Detect which cell encompasses the target text, then output its (X, Y) center coordinate. 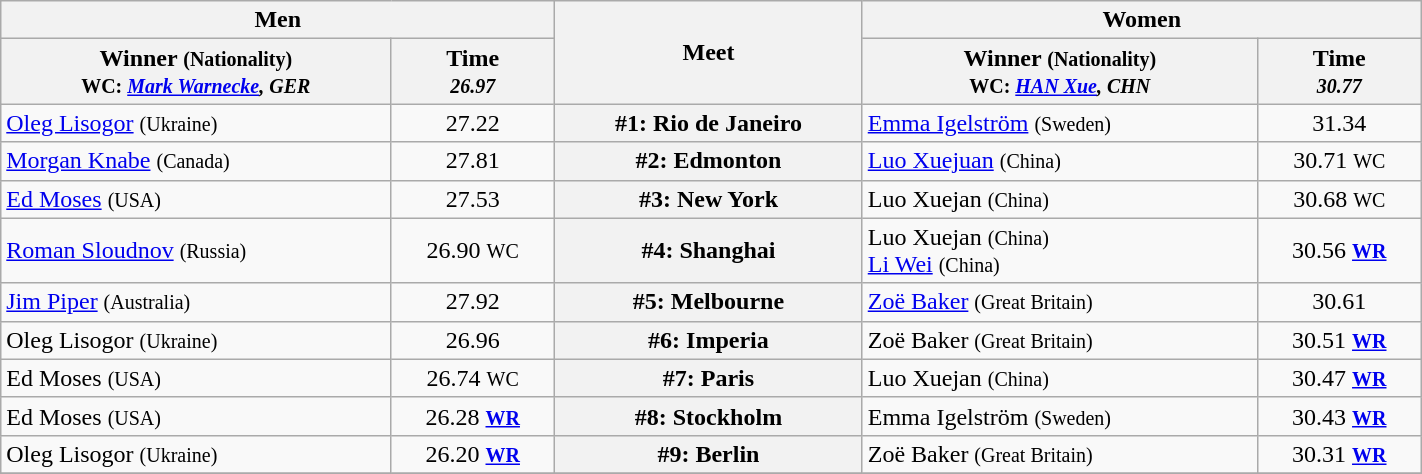
30.61 (1339, 302)
#7: Paris (709, 378)
Time 26.97 (473, 72)
27.81 (473, 161)
31.34 (1339, 123)
26.96 (473, 340)
Luo Xuejuan (China) (1060, 161)
27.53 (473, 199)
#6: Imperia (709, 340)
27.92 (473, 302)
30.51 WR (1339, 340)
26.90 WC (473, 250)
Winner (Nationality) WC: Mark Warnecke, GER (196, 72)
Luo Xuejan (China) Li Wei (China) (1060, 250)
Morgan Knabe (Canada) (196, 161)
Men (278, 20)
30.47 WR (1339, 378)
30.43 WR (1339, 416)
#8: Stockholm (709, 416)
26.28 WR (473, 416)
Meet (709, 52)
#5: Melbourne (709, 302)
#2: Edmonton (709, 161)
27.22 (473, 123)
Winner (Nationality) WC: HAN Xue, CHN (1060, 72)
30.68 WC (1339, 199)
Roman Sloudnov (Russia) (196, 250)
#3: New York (709, 199)
26.20 WR (473, 454)
#4: Shanghai (709, 250)
Women (1142, 20)
30.71 WC (1339, 161)
26.74 WC (473, 378)
#1: Rio de Janeiro (709, 123)
#9: Berlin (709, 454)
30.31 WR (1339, 454)
Jim Piper (Australia) (196, 302)
30.56 WR (1339, 250)
Time 30.77 (1339, 72)
